From the cell containing the given text, extract its center point as [X, Y] coordinate. 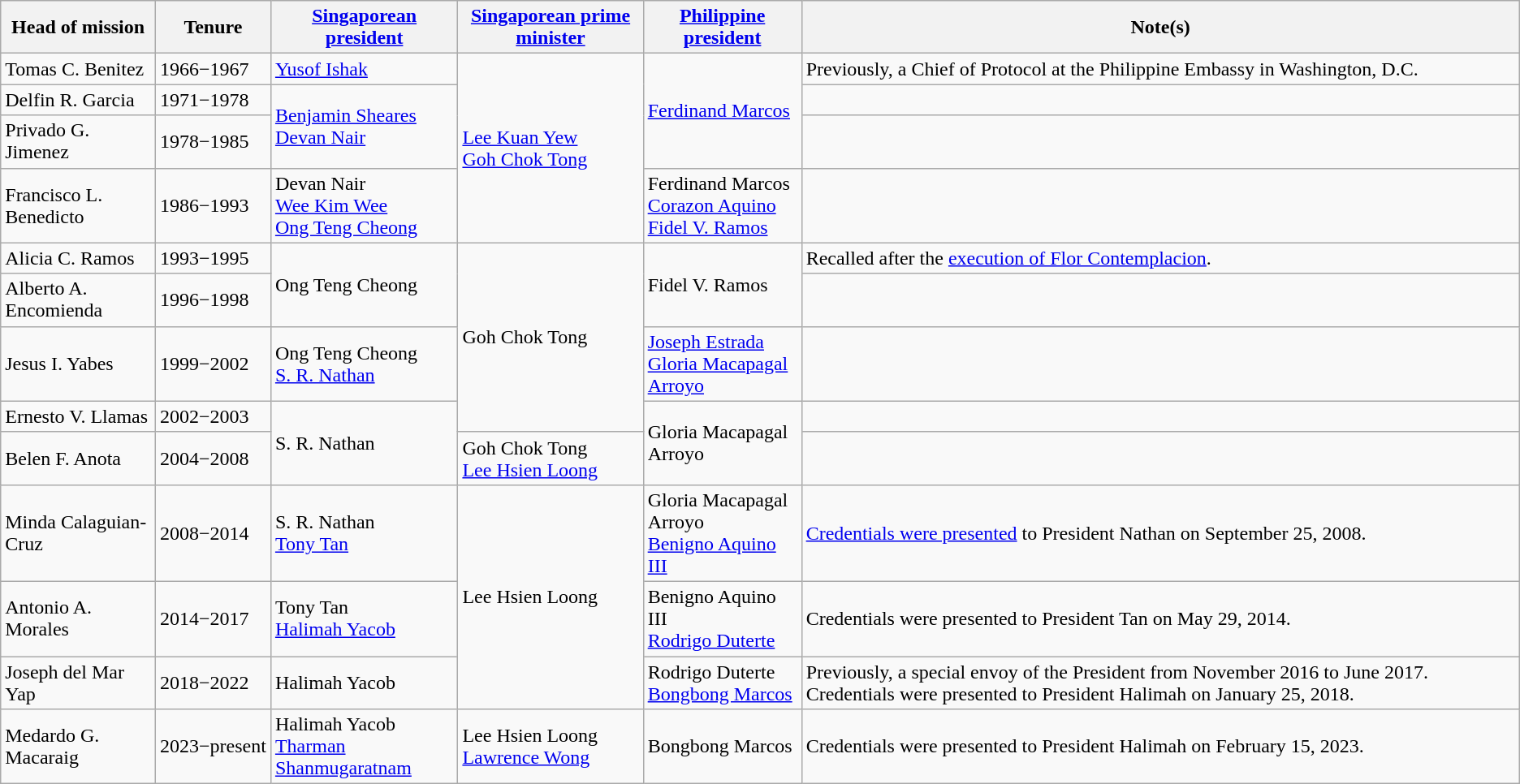
Ong Teng Cheong [364, 284]
Note(s) [1160, 28]
Antonio A. Morales [78, 618]
Head of mission [78, 28]
Alicia C. Ramos [78, 258]
Devan NairWee Kim WeeOng Teng Cheong [364, 205]
Rodrigo DuterteBongbong Marcos [723, 682]
1986−1993 [213, 205]
1966−1967 [213, 69]
Goh Chok TongLee Hsien Loong [551, 458]
Philippine president [723, 28]
Bongbong Marcos [723, 747]
Medardo G. Macaraig [78, 747]
Credentials were presented to President Nathan on September 25, 2008. [1160, 532]
Singaporean president [364, 28]
Jesus I. Yabes [78, 364]
Ong Teng CheongS. R. Nathan [364, 364]
Minda Calaguian-Cruz [78, 532]
2014−2017 [213, 618]
Ferdinand Marcos [723, 110]
Tenure [213, 28]
1996−1998 [213, 300]
2023−present [213, 747]
Fidel V. Ramos [723, 284]
Belen F. Anota [78, 458]
Gloria Macapagal Arroyo [723, 443]
Credentials were presented to President Halimah on February 15, 2023. [1160, 747]
Halimah YacobTharman Shanmugaratnam [364, 747]
S. R. Nathan [364, 443]
Privado G. Jimenez [78, 141]
S. R. NathanTony Tan [364, 532]
Credentials were presented to President Tan on May 29, 2014. [1160, 618]
Delfin R. Garcia [78, 100]
1978−1985 [213, 141]
Lee Hsien Loong [551, 597]
2018−2022 [213, 682]
Joseph EstradaGloria Macapagal Arroyo [723, 364]
Alberto A. Encomienda [78, 300]
Previously, a Chief of Protocol at the Philippine Embassy in Washington, D.C. [1160, 69]
1999−2002 [213, 364]
2002−2003 [213, 416]
1993−1995 [213, 258]
Joseph del Mar Yap [78, 682]
Previously, a special envoy of the President from November 2016 to June 2017. Credentials were presented to President Halimah on January 25, 2018. [1160, 682]
Francisco L. Benedicto [78, 205]
Halimah Yacob [364, 682]
Goh Chok Tong [551, 338]
2008−2014 [213, 532]
Tomas C. Benitez [78, 69]
Ferdinand MarcosCorazon AquinoFidel V. Ramos [723, 205]
1971−1978 [213, 100]
Yusof Ishak [364, 69]
Benigno Aquino IIIRodrigo Duterte [723, 618]
Lee Hsien LoongLawrence Wong [551, 747]
Tony TanHalimah Yacob [364, 618]
2004−2008 [213, 458]
Recalled after the execution of Flor Contemplacion. [1160, 258]
Lee Kuan YewGoh Chok Tong [551, 148]
Ernesto V. Llamas [78, 416]
Benjamin ShearesDevan Nair [364, 127]
Singaporean prime minister [551, 28]
Gloria Macapagal ArroyoBenigno Aquino III [723, 532]
